Search for the cell housing the specified text and yield its [X, Y] center coordinate. 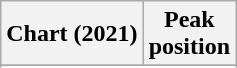
Peakposition [189, 34]
Chart (2021) [72, 34]
